Pinpoint the cell where the given text exists, returning its [x, y] midpoint coordinate. 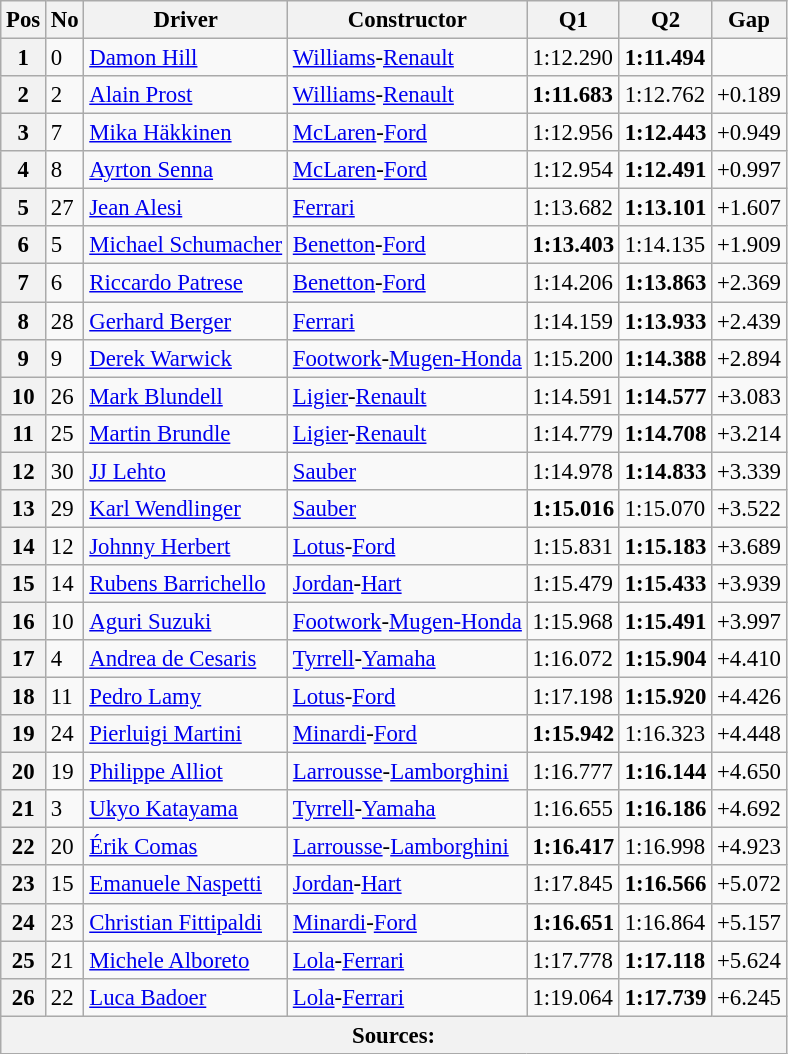
+4.923 [750, 847]
Aguri Suzuki [186, 621]
+5.624 [750, 960]
Jean Alesi [186, 208]
Gerhard Berger [186, 321]
1:17.845 [573, 885]
1:17.198 [573, 697]
30 [65, 471]
1:16.323 [665, 734]
1:15.920 [665, 697]
1:14.978 [573, 471]
Constructor [407, 20]
+5.072 [750, 885]
+4.448 [750, 734]
Philippe Alliot [186, 772]
1:14.577 [665, 396]
1:13.863 [665, 283]
1:14.708 [665, 433]
+3.689 [750, 546]
Mark Blundell [186, 396]
1:16.998 [665, 847]
1:11.494 [665, 58]
Michael Schumacher [186, 245]
1:16.417 [573, 847]
1:12.443 [665, 133]
+3.522 [750, 509]
1:15.968 [573, 621]
1:15.904 [665, 659]
1:13.682 [573, 208]
28 [65, 321]
1:16.655 [573, 809]
Riccardo Patrese [186, 283]
+3.083 [750, 396]
1:13.403 [573, 245]
1:12.762 [665, 95]
+4.692 [750, 809]
+1.607 [750, 208]
1:17.118 [665, 960]
1:17.778 [573, 960]
+2.894 [750, 358]
Derek Warwick [186, 358]
Christian Fittipaldi [186, 922]
+0.949 [750, 133]
Johnny Herbert [186, 546]
1:14.591 [573, 396]
1:16.651 [573, 922]
1:15.491 [665, 621]
1:14.159 [573, 321]
1:15.070 [665, 509]
+4.410 [750, 659]
0 [65, 58]
1:12.954 [573, 170]
Pedro Lamy [186, 697]
Érik Comas [186, 847]
1:16.144 [665, 772]
Gap [750, 20]
Sources: [394, 1035]
Q2 [665, 20]
Emanuele Naspetti [186, 885]
1:15.200 [573, 358]
1:14.833 [665, 471]
1:13.101 [665, 208]
+4.650 [750, 772]
1:13.933 [665, 321]
18 [24, 697]
1:12.491 [665, 170]
Ayrton Senna [186, 170]
+2.369 [750, 283]
Martin Brundle [186, 433]
Andrea de Cesaris [186, 659]
1:19.064 [573, 997]
+1.909 [750, 245]
Michele Alboreto [186, 960]
1:14.779 [573, 433]
Damon Hill [186, 58]
No [65, 20]
Luca Badoer [186, 997]
17 [24, 659]
1:11.683 [573, 95]
Driver [186, 20]
1:15.479 [573, 584]
Q1 [573, 20]
1:16.186 [665, 809]
Karl Wendlinger [186, 509]
1:15.016 [573, 509]
+3.214 [750, 433]
JJ Lehto [186, 471]
1:15.831 [573, 546]
1:15.433 [665, 584]
Ukyo Katayama [186, 809]
+4.426 [750, 697]
1:14.206 [573, 283]
29 [65, 509]
1:16.566 [665, 885]
Pierluigi Martini [186, 734]
13 [24, 509]
+2.439 [750, 321]
+3.339 [750, 471]
1:12.956 [573, 133]
1:16.777 [573, 772]
16 [24, 621]
1:12.290 [573, 58]
27 [65, 208]
1:16.864 [665, 922]
Mika Häkkinen [186, 133]
1:17.739 [665, 997]
1:15.942 [573, 734]
1:14.388 [665, 358]
Rubens Barrichello [186, 584]
+0.189 [750, 95]
+0.997 [750, 170]
+3.939 [750, 584]
Pos [24, 20]
+5.157 [750, 922]
Alain Prost [186, 95]
1:15.183 [665, 546]
1 [24, 58]
1:14.135 [665, 245]
+3.997 [750, 621]
1:16.072 [573, 659]
+6.245 [750, 997]
